Return (x, y) of the center of cell containing provided text 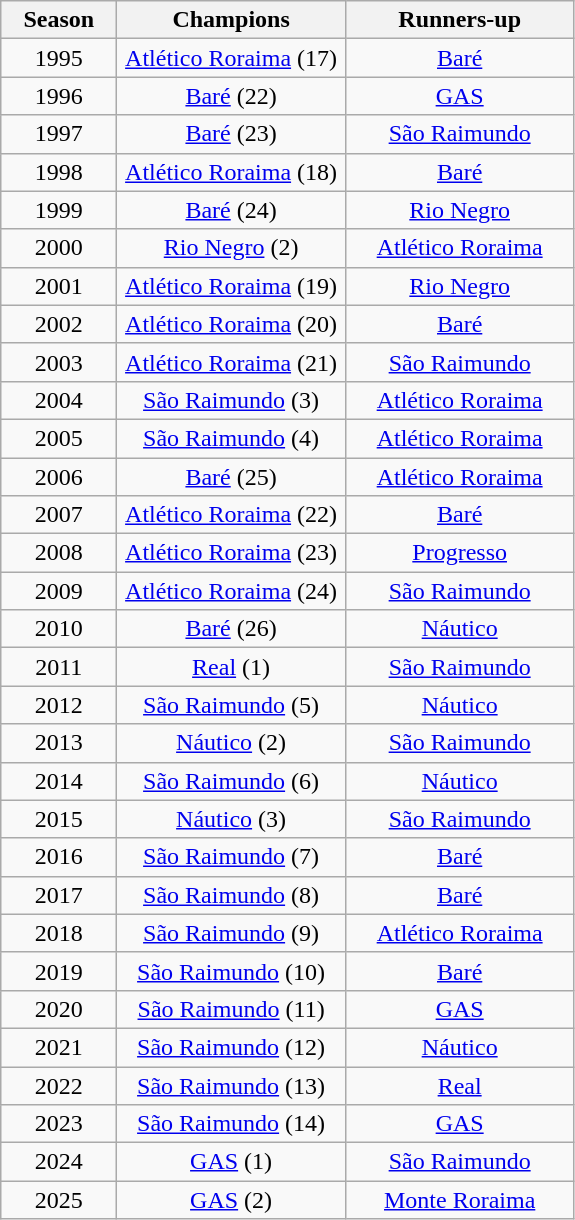
2016 (59, 857)
1996 (59, 96)
1999 (59, 210)
São Raimundo (10) (232, 971)
2008 (59, 553)
Real (460, 1085)
Rio Negro (2) (232, 248)
Real (1) (232, 667)
Atlético Roraima (17) (232, 58)
Progresso (460, 553)
2020 (59, 1009)
São Raimundo (8) (232, 895)
São Raimundo (14) (232, 1124)
2025 (59, 1200)
GAS (1) (232, 1162)
São Raimundo (4) (232, 438)
Atlético Roraima (20) (232, 324)
Season (59, 20)
Atlético Roraima (21) (232, 362)
Atlético Roraima (22) (232, 515)
2019 (59, 971)
Monte Roraima (460, 1200)
Baré (23) (232, 134)
2024 (59, 1162)
2014 (59, 781)
São Raimundo (3) (232, 400)
São Raimundo (11) (232, 1009)
2007 (59, 515)
GAS (2) (232, 1200)
2018 (59, 933)
2011 (59, 667)
Baré (22) (232, 96)
São Raimundo (6) (232, 781)
Náutico (2) (232, 743)
2013 (59, 743)
2023 (59, 1124)
Atlético Roraima (18) (232, 172)
2002 (59, 324)
São Raimundo (5) (232, 705)
São Raimundo (12) (232, 1047)
Champions (232, 20)
Baré (25) (232, 477)
2022 (59, 1085)
2001 (59, 286)
2010 (59, 629)
Baré (24) (232, 210)
Atlético Roraima (19) (232, 286)
1997 (59, 134)
2003 (59, 362)
São Raimundo (13) (232, 1085)
Runners-up (460, 20)
São Raimundo (9) (232, 933)
2004 (59, 400)
1995 (59, 58)
Baré (26) (232, 629)
2021 (59, 1047)
Atlético Roraima (24) (232, 591)
2009 (59, 591)
2000 (59, 248)
Náutico (3) (232, 819)
Atlético Roraima (23) (232, 553)
São Raimundo (7) (232, 857)
1998 (59, 172)
2015 (59, 819)
2017 (59, 895)
2005 (59, 438)
2006 (59, 477)
2012 (59, 705)
